Locate the cell with the specified text and output its [x, y] center coordinate. 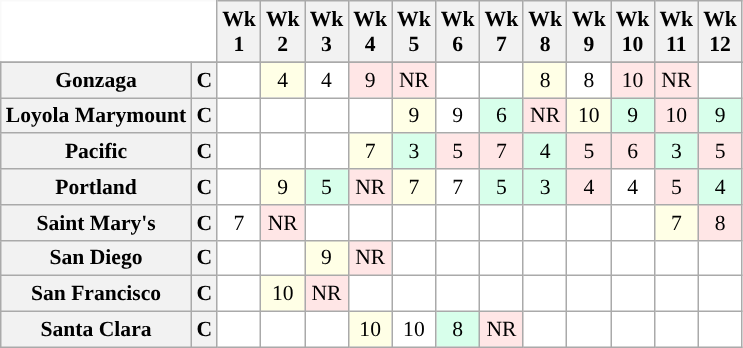
Pacific [96, 152]
Wk2 [283, 32]
Portland [96, 187]
San Francisco [96, 294]
Loyola Marymount [96, 116]
Wk4 [370, 32]
Wk11 [676, 32]
Saint Mary's [96, 223]
Wk9 [589, 32]
Wk8 [545, 32]
Gonzaga [96, 80]
Santa Clara [96, 330]
Wk12 [720, 32]
Wk6 [458, 32]
San Diego [96, 258]
Wk7 [502, 32]
Wk5 [414, 32]
Wk10 [633, 32]
Wk1 [239, 32]
Wk3 [327, 32]
